Identify which cell holds the provided text, then report its [X, Y] central coordinate. 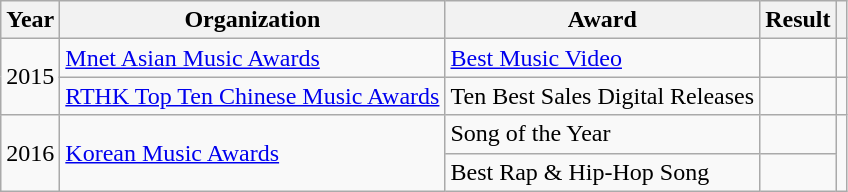
Organization [252, 20]
Best Rap & Hip-Hop Song [602, 172]
Result [798, 20]
RTHK Top Ten Chinese Music Awards [252, 96]
Mnet Asian Music Awards [252, 58]
Ten Best Sales Digital Releases [602, 96]
Award [602, 20]
Year [30, 20]
2016 [30, 153]
Best Music Video [602, 58]
Korean Music Awards [252, 153]
Song of the Year [602, 134]
2015 [30, 77]
